From the cell containing the given text, extract its center point as (x, y) coordinate. 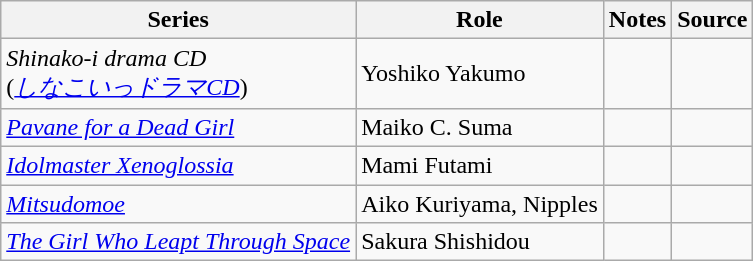
Sakura Shishidou (480, 242)
Mami Futami (480, 165)
Shinako-i drama CD(しなこいっドラマCD) (178, 74)
Series (178, 20)
Aiko Kuriyama, Nipples (480, 203)
Source (712, 20)
Pavane for a Dead Girl (178, 127)
Maiko C. Suma (480, 127)
Yoshiko Yakumo (480, 74)
Mitsudomoe (178, 203)
Notes (637, 20)
The Girl Who Leapt Through Space (178, 242)
Idolmaster Xenoglossia (178, 165)
Role (480, 20)
